Return the (x, y) coordinate for the center point of the cell that contains the specified text.  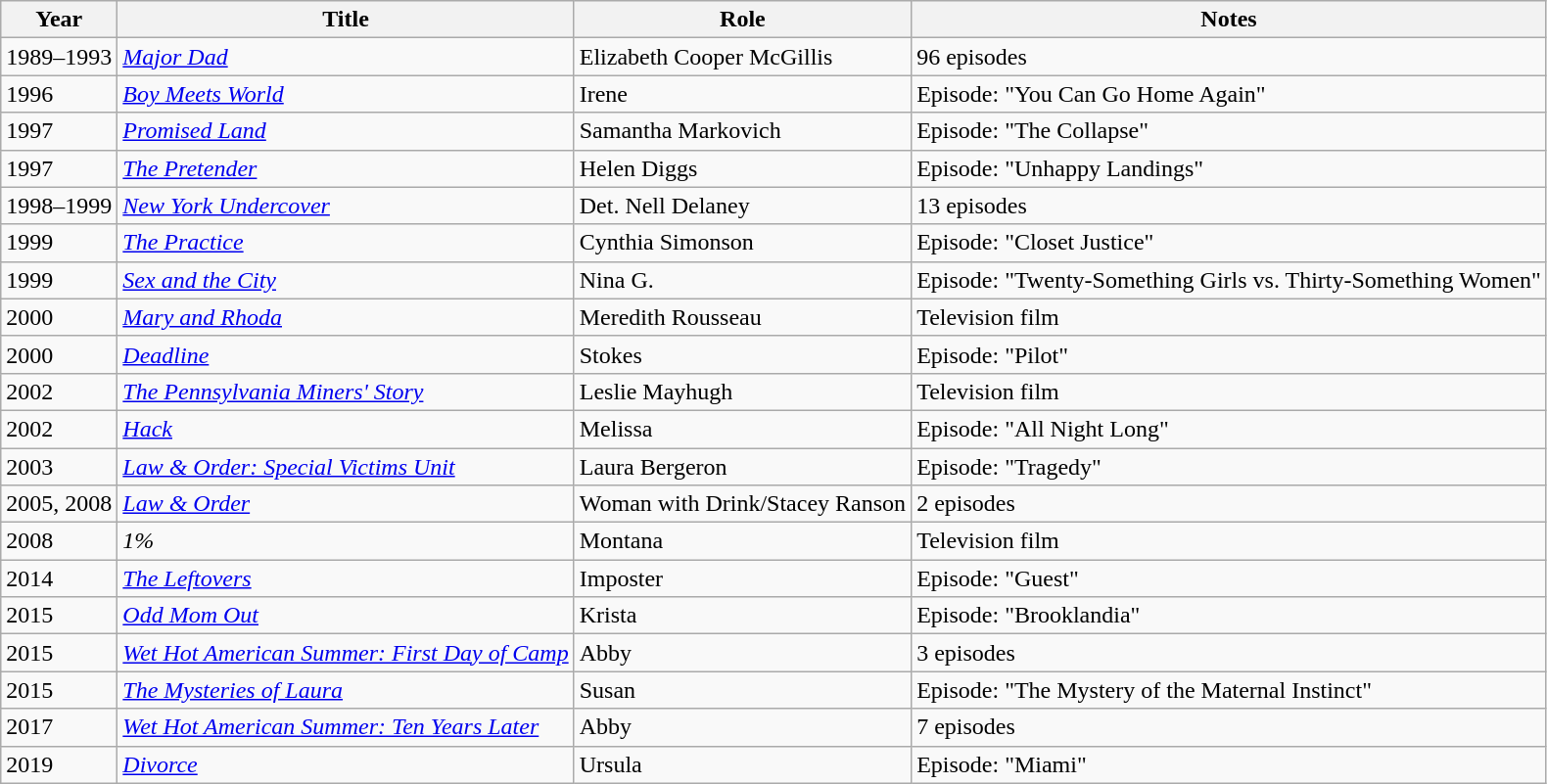
Promised Land (346, 131)
1% (346, 541)
The Practice (346, 243)
Notes (1230, 20)
1996 (59, 94)
Meredith Rousseau (742, 317)
1998–1999 (59, 206)
Det. Nell Delaney (742, 206)
Ursula (742, 764)
Title (346, 20)
1989–1993 (59, 57)
Mary and Rhoda (346, 317)
Episode: "The Mystery of the Maternal Instinct" (1230, 690)
Episode: "You Can Go Home Again" (1230, 94)
13 episodes (1230, 206)
Nina G. (742, 280)
Year (59, 20)
Divorce (346, 764)
2005, 2008 (59, 504)
Irene (742, 94)
The Pretender (346, 168)
Boy Meets World (346, 94)
Helen Diggs (742, 168)
Deadline (346, 354)
3 episodes (1230, 653)
Episode: "Pilot" (1230, 354)
2017 (59, 727)
The Mysteries of Laura (346, 690)
Samantha Markovich (742, 131)
Montana (742, 541)
New York Undercover (346, 206)
Laura Bergeron (742, 467)
Wet Hot American Summer: Ten Years Later (346, 727)
Susan (742, 690)
Sex and the City (346, 280)
96 episodes (1230, 57)
Wet Hot American Summer: First Day of Camp (346, 653)
Law & Order: Special Victims Unit (346, 467)
The Pennsylvania Miners' Story (346, 392)
Role (742, 20)
Stokes (742, 354)
Episode: "The Collapse" (1230, 131)
Elizabeth Cooper McGillis (742, 57)
Cynthia Simonson (742, 243)
Episode: "Unhappy Landings" (1230, 168)
Episode: "Twenty-Something Girls vs. Thirty-Something Women" (1230, 280)
7 episodes (1230, 727)
Episode: "Tragedy" (1230, 467)
The Leftovers (346, 578)
Leslie Mayhugh (742, 392)
Krista (742, 616)
Episode: "Guest" (1230, 578)
Melissa (742, 429)
Major Dad (346, 57)
2 episodes (1230, 504)
Law & Order (346, 504)
2003 (59, 467)
2008 (59, 541)
2019 (59, 764)
Imposter (742, 578)
Episode: "Brooklandia" (1230, 616)
Odd Mom Out (346, 616)
Episode: "Closet Justice" (1230, 243)
Episode: "Miami" (1230, 764)
2014 (59, 578)
Woman with Drink/Stacey Ranson (742, 504)
Hack (346, 429)
Episode: "All Night Long" (1230, 429)
